From the cell containing the given text, extract its center point as (x, y) coordinate. 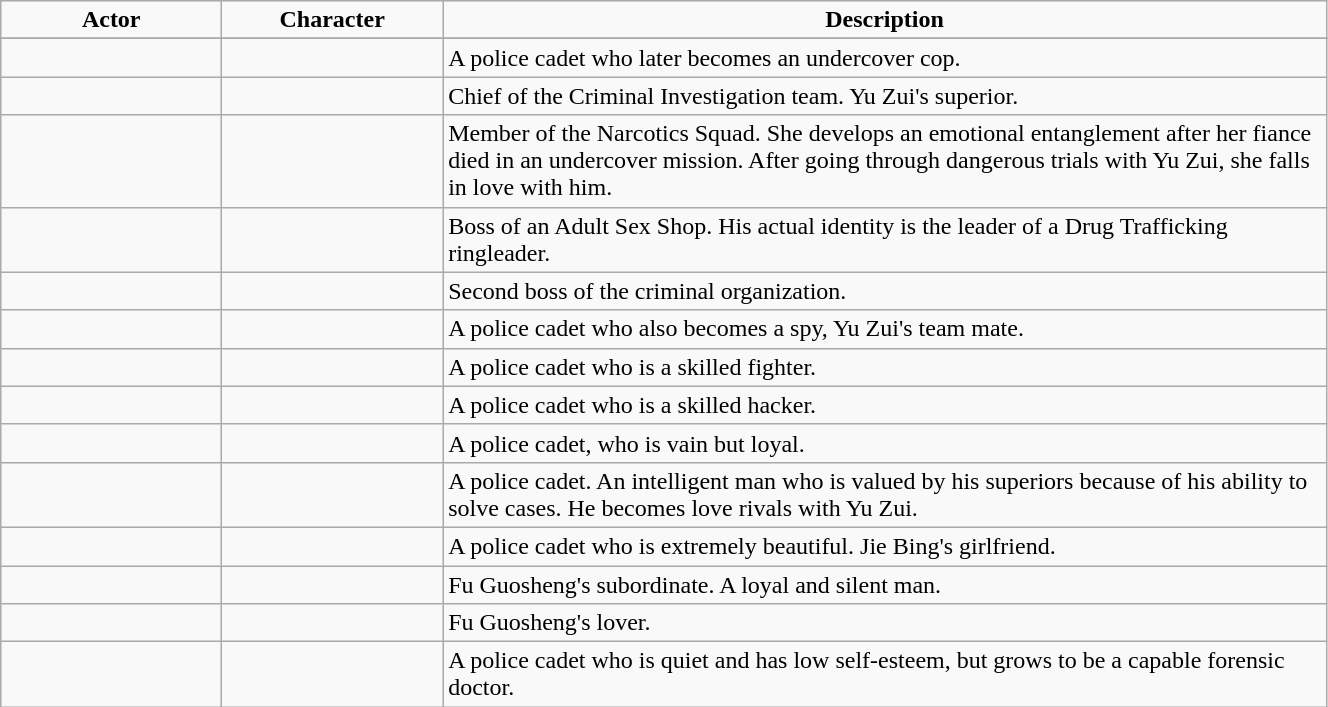
Fu Guosheng's subordinate. A loyal and silent man. (885, 585)
A police cadet who also becomes a spy, Yu Zui's team mate. (885, 329)
Actor (112, 20)
Fu Guosheng's lover. (885, 623)
Boss of an Adult Sex Shop. His actual identity is the leader of a Drug Trafficking ringleader. (885, 240)
Chief of the Criminal Investigation team. Yu Zui's superior. (885, 96)
A police cadet, who is vain but loyal. (885, 443)
A police cadet who is a skilled fighter. (885, 367)
A police cadet. An intelligent man who is valued by his superiors because of his ability to solve cases. He becomes love rivals with Yu Zui. (885, 494)
Second boss of the criminal organization. (885, 291)
Character (332, 20)
A police cadet who is a skilled hacker. (885, 405)
A police cadet who is quiet and has low self-esteem, but grows to be a capable forensic doctor. (885, 674)
Description (885, 20)
A police cadet who later becomes an undercover cop. (885, 58)
A police cadet who is extremely beautiful. Jie Bing's girlfriend. (885, 546)
